Output the [x, y] coordinate of the center of the cell containing the given text.  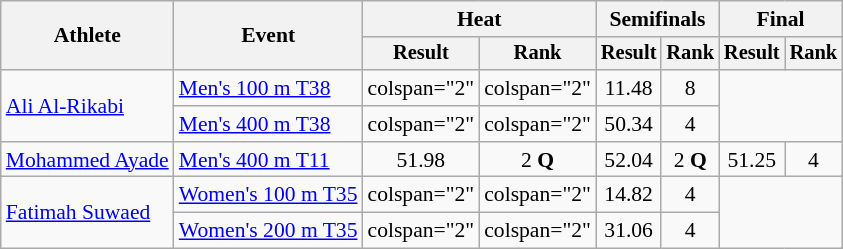
50.34 [629, 124]
51.25 [752, 160]
51.98 [422, 160]
31.06 [629, 231]
Fatimah Suwaed [88, 212]
Men's 400 m T11 [268, 160]
Men's 400 m T38 [268, 124]
52.04 [629, 160]
Athlete [88, 36]
Heat [480, 19]
Final [780, 19]
Women's 200 m T35 [268, 231]
Mohammed Ayade [88, 160]
Ali Al-Rikabi [88, 106]
8 [690, 88]
Semifinals [658, 19]
Event [268, 36]
14.82 [629, 195]
Men's 100 m T38 [268, 88]
11.48 [629, 88]
Women's 100 m T35 [268, 195]
